Scan for the cell matching the given text and deliver its [X, Y] coordinate at center. 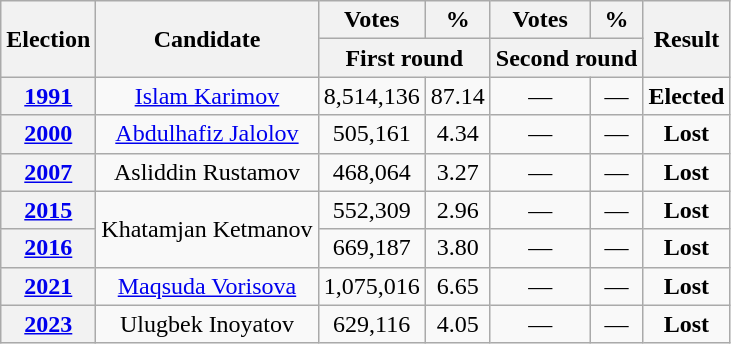
3.27 [458, 172]
2000 [48, 134]
2021 [48, 286]
552,309 [372, 210]
468,064 [372, 172]
Result [686, 39]
87.14 [458, 96]
Election [48, 39]
Elected [686, 96]
Islam Karimov [207, 96]
Asliddin Rustamov [207, 172]
6.65 [458, 286]
2007 [48, 172]
629,116 [372, 324]
Candidate [207, 39]
2016 [48, 248]
2015 [48, 210]
8,514,136 [372, 96]
669,187 [372, 248]
3.80 [458, 248]
505,161 [372, 134]
1,075,016 [372, 286]
Maqsuda Vorisova [207, 286]
Second round [566, 58]
Abdulhafiz Jalolov [207, 134]
1991 [48, 96]
2.96 [458, 210]
4.34 [458, 134]
Khatamjan Ketmanov [207, 229]
First round [404, 58]
4.05 [458, 324]
2023 [48, 324]
Ulugbek Inoyatov [207, 324]
